Pinpoint the cell where the given text exists, returning its [x, y] midpoint coordinate. 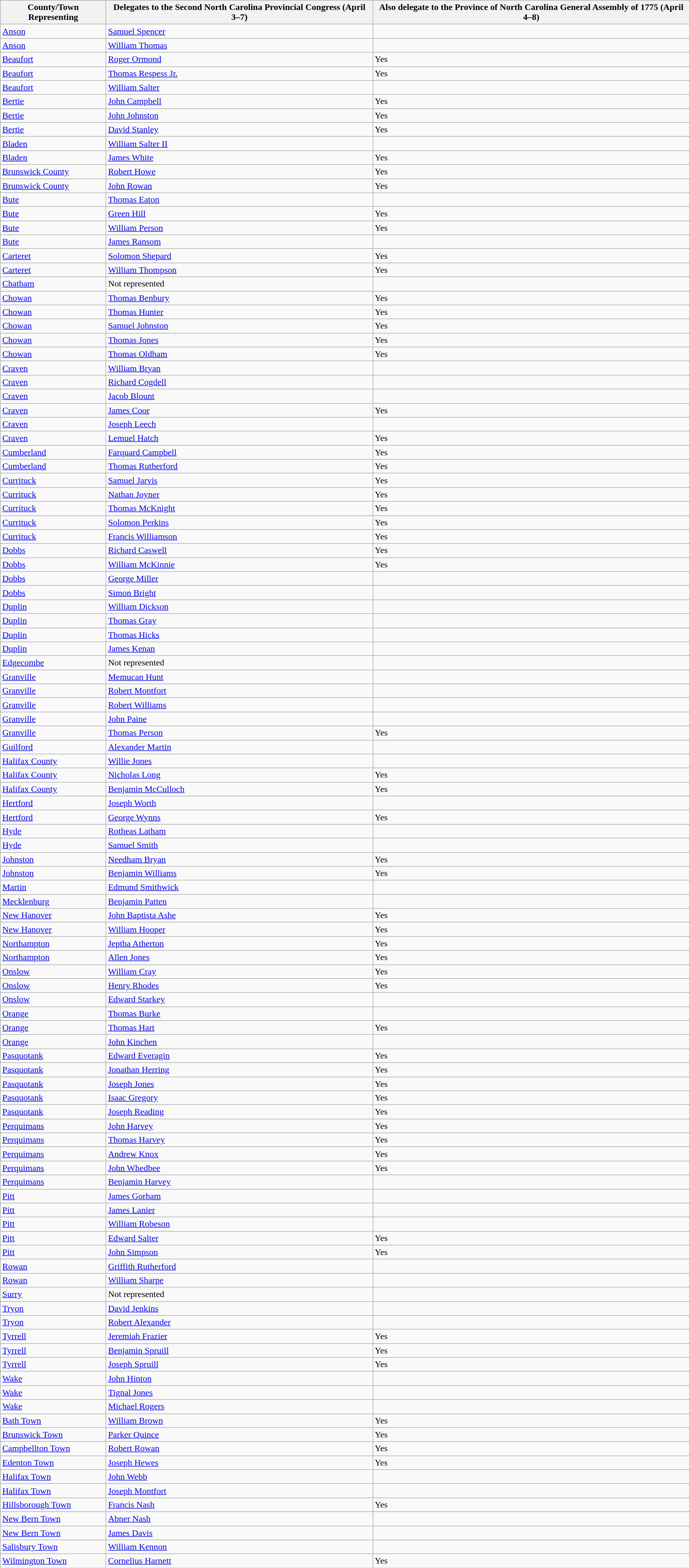
William Thomas [240, 45]
Thomas Hicks [240, 634]
Edmund Smithwick [240, 887]
Andrew Knox [240, 1154]
Solomon Shepard [240, 256]
Solomon Perkins [240, 522]
Guilford [53, 747]
Salisbury Town [53, 1547]
Alexander Martin [240, 747]
Thomas Jones [240, 340]
Jacob Blount [240, 396]
Thomas McKnight [240, 508]
Edenton Town [53, 1463]
Hillsborough Town [53, 1505]
Brunswick Town [53, 1435]
John Paine [240, 719]
John Simpson [240, 1252]
Benjamin McCulloch [240, 789]
County/Town Representing [53, 13]
John Kinchen [240, 1042]
William Cray [240, 971]
Willie Jones [240, 761]
William Hooper [240, 929]
Chatham [53, 284]
Joseph Leech [240, 424]
Surry [53, 1294]
David Jenkins [240, 1308]
Edward Starkey [240, 999]
James Lanier [240, 1210]
Robert Howe [240, 171]
William Salter [240, 87]
Samuel Jarvis [240, 480]
Thomas Hart [240, 1028]
Benjamin Spruill [240, 1350]
John Harvey [240, 1126]
John Johnston [240, 115]
Thomas Respess Jr. [240, 73]
Samuel Smith [240, 845]
Needham Bryan [240, 859]
Jonathan Herring [240, 1070]
Thomas Burke [240, 1014]
George Miller [240, 578]
Griffith Rutherford [240, 1266]
Wilmington Town [53, 1561]
Francis Williamson [240, 536]
Joseph Reading [240, 1112]
John Webb [240, 1477]
Richard Caswell [240, 550]
William Kennon [240, 1547]
William Brown [240, 1421]
Robert Montfort [240, 691]
Lemuel Hatch [240, 438]
Michael Rogers [240, 1407]
Edward Everagin [240, 1056]
Robert Williams [240, 705]
Francis Nash [240, 1505]
William Thompson [240, 270]
Benjamin Patten [240, 901]
Samuel Johnston [240, 326]
Parker Quince [240, 1435]
Robert Rowan [240, 1449]
Joseph Hewes [240, 1463]
Henry Rhodes [240, 985]
Allen Jones [240, 957]
Thomas Eaton [240, 200]
Nathan Joyner [240, 494]
James Kenan [240, 649]
Samuel Spencer [240, 31]
Also delegate to the Province of North Carolina General Assembly of 1775 (April 4–8) [531, 13]
Jeremiah Frazier [240, 1336]
James Ransom [240, 242]
Farquard Campbell [240, 452]
Bath Town [53, 1421]
Thomas Harvey [240, 1140]
Joseph Spruill [240, 1364]
James Davis [240, 1533]
James White [240, 157]
Joseph Jones [240, 1084]
Thomas Oldham [240, 354]
William McKinnie [240, 564]
James Coor [240, 410]
John Baptista Ashe [240, 915]
John Hinton [240, 1378]
James Gorham [240, 1196]
Mecklenburg [53, 901]
Abner Nash [240, 1519]
Thomas Rutherford [240, 466]
Edward Salter [240, 1238]
George Wynns [240, 817]
Nicholas Long [240, 775]
William Robeson [240, 1224]
William Salter II [240, 143]
Martin [53, 887]
Roger Ormond [240, 59]
Thomas Hunter [240, 312]
Thomas Benbury [240, 298]
Benjamin Williams [240, 873]
Joseph Montfort [240, 1491]
Robert Alexander [240, 1322]
David Stanley [240, 129]
Delegates to the Second North Carolina Provincial Congress (April 3–7) [240, 13]
John Rowan [240, 185]
Thomas Gray [240, 620]
William Sharpe [240, 1280]
Joseph Worth [240, 803]
John Campbell [240, 101]
Rotheas Latham [240, 831]
Benjamin Harvey [240, 1182]
Tignal Jones [240, 1393]
Campbellton Town [53, 1449]
Edgecombe [53, 663]
Green Hill [240, 214]
Thomas Person [240, 733]
William Dickson [240, 606]
William Bryan [240, 368]
Cornelius Harnett [240, 1561]
Jeptha Atherton [240, 943]
William Person [240, 228]
Richard Cogdell [240, 382]
Memucan Hunt [240, 677]
Isaac Gregory [240, 1098]
John Whedbee [240, 1168]
Simon Bright [240, 592]
